Scan for the cell matching the given text and deliver its (X, Y) coordinate at center. 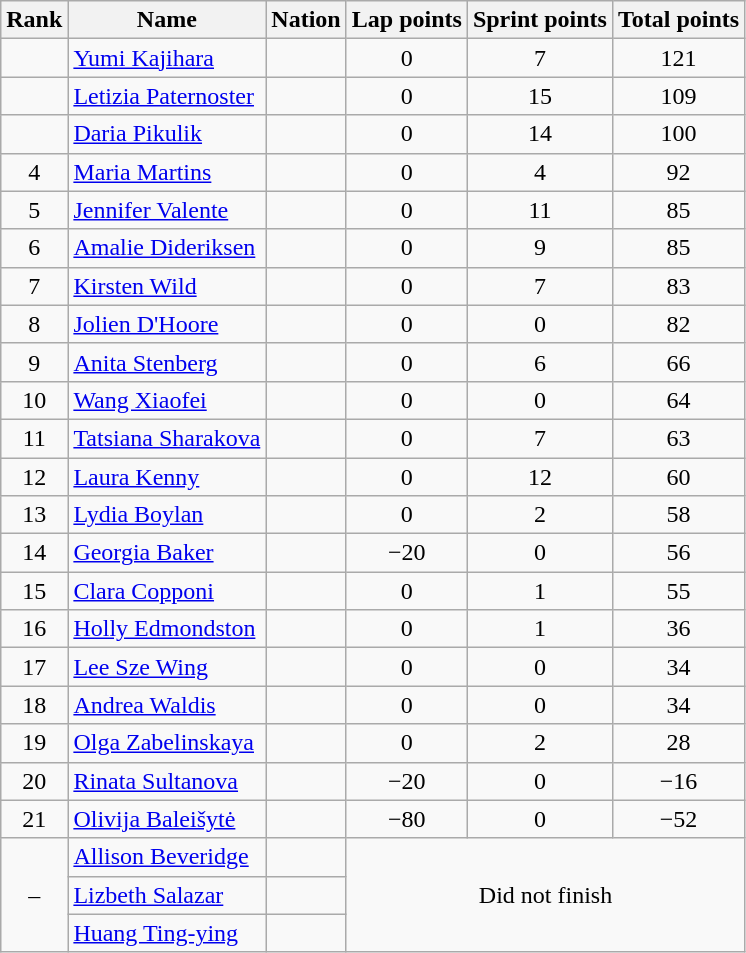
−16 (678, 781)
Allison Beveridge (167, 857)
19 (34, 743)
Nation (306, 20)
Olga Zabelinskaya (167, 743)
Georgia Baker (167, 553)
−80 (406, 819)
Laura Kenny (167, 477)
Wang Xiaofei (167, 400)
Did not finish (545, 895)
17 (34, 667)
Clara Copponi (167, 591)
63 (678, 438)
Anita Stenberg (167, 362)
Maria Martins (167, 172)
Yumi Kajihara (167, 58)
100 (678, 134)
83 (678, 286)
Lee Sze Wing (167, 667)
64 (678, 400)
Rank (34, 20)
Lap points (406, 20)
121 (678, 58)
Rinata Sultanova (167, 781)
Holly Edmondston (167, 629)
Name (167, 20)
66 (678, 362)
Kirsten Wild (167, 286)
Sprint points (540, 20)
60 (678, 477)
36 (678, 629)
18 (34, 705)
55 (678, 591)
Daria Pikulik (167, 134)
28 (678, 743)
Letizia Paternoster (167, 96)
Lydia Boylan (167, 515)
Lizbeth Salazar (167, 895)
20 (34, 781)
16 (34, 629)
Andrea Waldis (167, 705)
56 (678, 553)
58 (678, 515)
109 (678, 96)
−52 (678, 819)
Jennifer Valente (167, 210)
92 (678, 172)
Total points (678, 20)
Olivija Baleišytė (167, 819)
8 (34, 324)
Huang Ting-ying (167, 933)
Amalie Dideriksen (167, 248)
82 (678, 324)
21 (34, 819)
10 (34, 400)
Tatsiana Sharakova (167, 438)
– (34, 895)
Jolien D'Hoore (167, 324)
13 (34, 515)
5 (34, 210)
